Return the [X, Y] coordinate for the center point of the cell that contains the specified text.  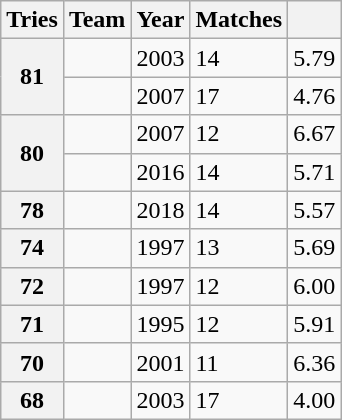
11 [239, 362]
68 [32, 400]
5.71 [314, 172]
Tries [32, 20]
80 [32, 153]
4.00 [314, 400]
5.57 [314, 210]
5.79 [314, 58]
5.91 [314, 324]
6.36 [314, 362]
6.67 [314, 134]
1995 [160, 324]
13 [239, 248]
5.69 [314, 248]
81 [32, 77]
2016 [160, 172]
74 [32, 248]
78 [32, 210]
71 [32, 324]
Year [160, 20]
4.76 [314, 96]
Team [97, 20]
2001 [160, 362]
72 [32, 286]
6.00 [314, 286]
70 [32, 362]
2018 [160, 210]
Matches [239, 20]
